Extract the (x, y) coordinate from the center of the cell holding the provided text.  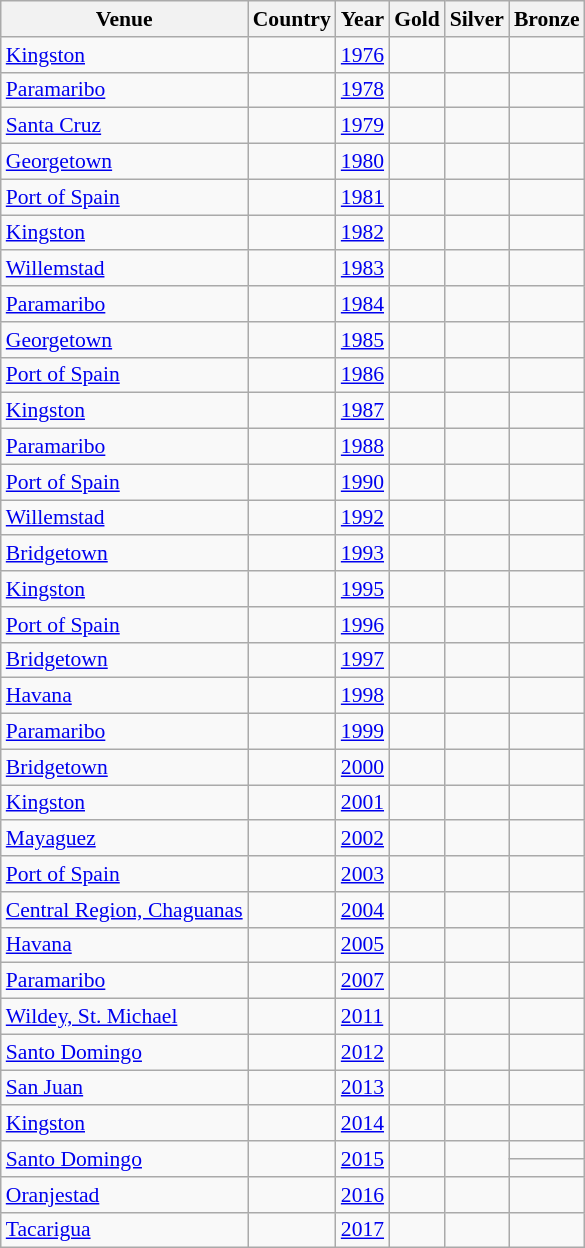
Gold (417, 19)
1976 (362, 55)
2012 (362, 1052)
2005 (362, 945)
1995 (362, 589)
Venue (124, 19)
2011 (362, 1017)
1999 (362, 732)
2007 (362, 981)
1996 (362, 625)
1998 (362, 696)
1979 (362, 126)
2004 (362, 910)
1988 (362, 447)
San Juan (124, 1088)
Wildey, St. Michael (124, 1017)
2014 (362, 1124)
1993 (362, 554)
1985 (362, 340)
Oranjestad (124, 1195)
1980 (362, 162)
1984 (362, 304)
1983 (362, 269)
2003 (362, 874)
1978 (362, 90)
Country (292, 19)
2017 (362, 1230)
Year (362, 19)
2001 (362, 803)
Silver (477, 19)
2000 (362, 767)
2015 (362, 1159)
Mayaguez (124, 839)
1997 (362, 660)
2016 (362, 1195)
1990 (362, 482)
1986 (362, 375)
Tacarigua (124, 1230)
Santa Cruz (124, 126)
1982 (362, 233)
2013 (362, 1088)
1992 (362, 518)
2002 (362, 839)
Bronze (547, 19)
Central Region, Chaguanas (124, 910)
1981 (362, 197)
1987 (362, 411)
